Capture the cell that displays the provided text and extract its (X, Y) central coordinate. 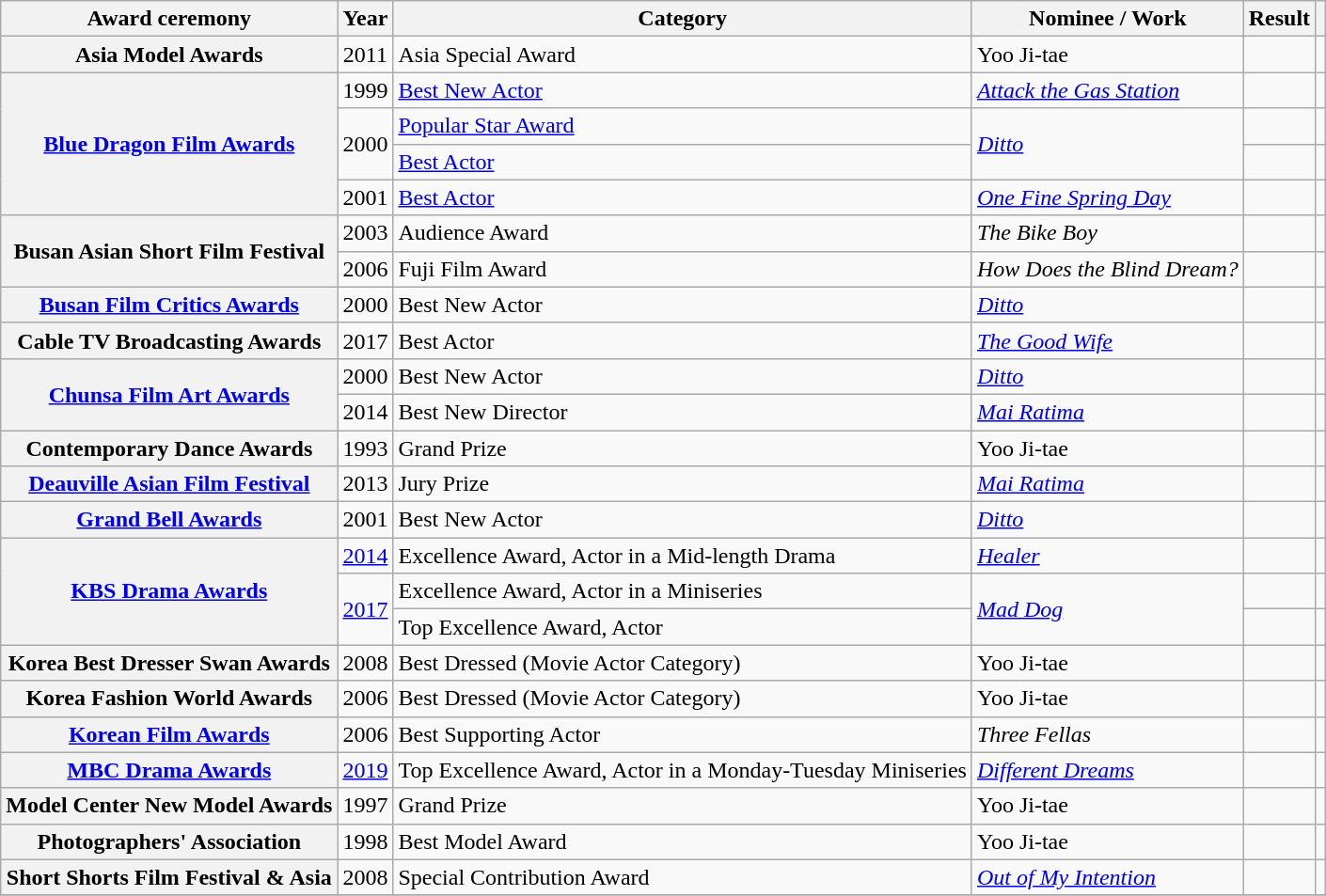
2011 (365, 55)
Jury Prize (683, 484)
2013 (365, 484)
Best Supporting Actor (683, 734)
Popular Star Award (683, 126)
KBS Drama Awards (169, 591)
The Bike Boy (1108, 233)
Nominee / Work (1108, 19)
1993 (365, 448)
Top Excellence Award, Actor in a Monday-Tuesday Miniseries (683, 770)
1999 (365, 90)
Deauville Asian Film Festival (169, 484)
Healer (1108, 556)
How Does the Blind Dream? (1108, 269)
The Good Wife (1108, 340)
Model Center New Model Awards (169, 806)
2003 (365, 233)
Best New Director (683, 412)
Short Shorts Film Festival & Asia (169, 877)
Category (683, 19)
Out of My Intention (1108, 877)
Year (365, 19)
Top Excellence Award, Actor (683, 627)
Attack the Gas Station (1108, 90)
Excellence Award, Actor in a Miniseries (683, 591)
Asia Model Awards (169, 55)
Special Contribution Award (683, 877)
Different Dreams (1108, 770)
Result (1279, 19)
Mad Dog (1108, 609)
MBC Drama Awards (169, 770)
1998 (365, 841)
Excellence Award, Actor in a Mid-length Drama (683, 556)
One Fine Spring Day (1108, 197)
Blue Dragon Film Awards (169, 144)
1997 (365, 806)
Three Fellas (1108, 734)
Photographers' Association (169, 841)
Korea Fashion World Awards (169, 699)
Cable TV Broadcasting Awards (169, 340)
Audience Award (683, 233)
Chunsa Film Art Awards (169, 394)
Grand Bell Awards (169, 520)
Fuji Film Award (683, 269)
Korean Film Awards (169, 734)
Contemporary Dance Awards (169, 448)
Korea Best Dresser Swan Awards (169, 663)
Award ceremony (169, 19)
Busan Asian Short Film Festival (169, 251)
Asia Special Award (683, 55)
Best Model Award (683, 841)
Busan Film Critics Awards (169, 305)
2019 (365, 770)
